Return the [x, y] coordinate for the center point of the cell that contains the specified text.  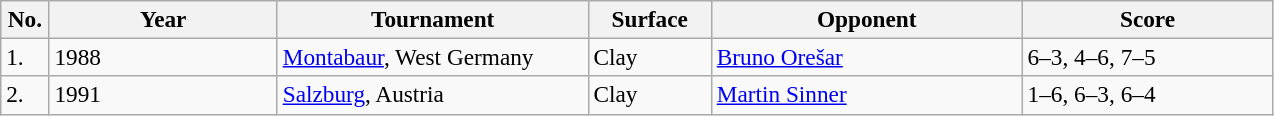
2. [25, 95]
Martin Sinner [866, 95]
1. [25, 57]
1991 [163, 95]
Salzburg, Austria [432, 95]
Opponent [866, 19]
Year [163, 19]
Score [1148, 19]
1988 [163, 57]
Bruno Orešar [866, 57]
No. [25, 19]
Tournament [432, 19]
6–3, 4–6, 7–5 [1148, 57]
Montabaur, West Germany [432, 57]
1–6, 6–3, 6–4 [1148, 95]
Surface [650, 19]
